Return the (x, y) coordinate for the center point of the cell that contains the specified text.  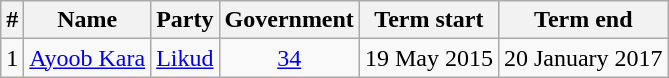
34 (289, 58)
Party (185, 20)
Name (88, 20)
# (12, 20)
19 May 2015 (428, 58)
Term start (428, 20)
Likud (185, 58)
Term end (583, 20)
1 (12, 58)
Government (289, 20)
20 January 2017 (583, 58)
Ayoob Kara (88, 58)
